Detect which cell encompasses the target text, then output its (x, y) center coordinate. 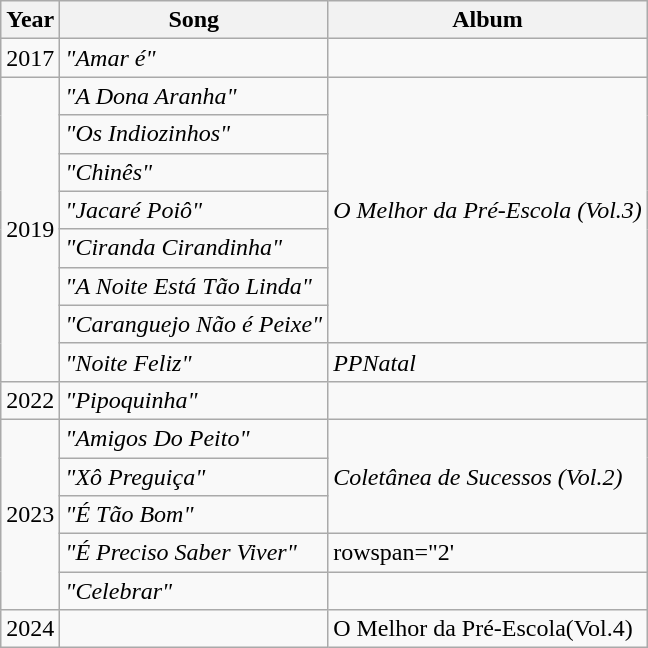
2024 (30, 629)
"Pipoquinha" (194, 400)
2023 (30, 514)
"Ciranda Cirandinha" (194, 248)
"É Preciso Saber Viver" (194, 553)
"A Noite Está Tão Linda" (194, 286)
"Noite Feliz" (194, 362)
Song (194, 20)
Album (488, 20)
rowspan="2' (488, 553)
O Melhor da Pré-Escola(Vol.4) (488, 629)
PPNatal (488, 362)
Coletânea de Sucessos (Vol.2) (488, 476)
O Melhor da Pré-Escola (Vol.3) (488, 210)
"Celebrar" (194, 591)
"É Tão Bom" (194, 515)
2019 (30, 229)
"Amar é" (194, 58)
Year (30, 20)
"Chinês" (194, 172)
"A Dona Aranha" (194, 96)
2022 (30, 400)
"Os Indiozinhos" (194, 134)
"Caranguejo Não é Peixe" (194, 324)
"Amigos Do Peito" (194, 438)
2017 (30, 58)
"Xô Preguiça" (194, 477)
"Jacaré Poiô" (194, 210)
